From the cell containing the given text, extract its center point as (X, Y) coordinate. 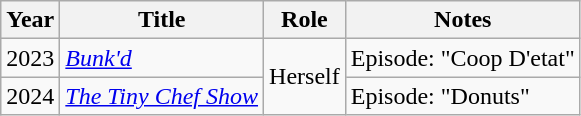
Herself (305, 77)
Bunk'd (162, 58)
2024 (30, 96)
Episode: "Coop D'etat" (462, 58)
Year (30, 20)
2023 (30, 58)
Episode: "Donuts" (462, 96)
The Tiny Chef Show (162, 96)
Role (305, 20)
Notes (462, 20)
Title (162, 20)
